For the text-containing cell, return its midpoint in (X, Y) coordinate format. 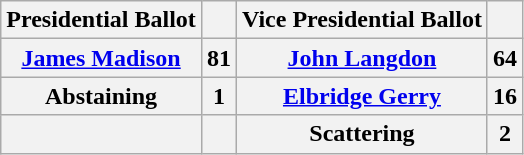
Abstaining (102, 96)
Presidential Ballot (102, 20)
2 (504, 134)
James Madison (102, 58)
81 (218, 58)
16 (504, 96)
John Langdon (362, 58)
1 (218, 96)
Elbridge Gerry (362, 96)
Scattering (362, 134)
64 (504, 58)
Vice Presidential Ballot (362, 20)
